Return (X, Y) of the center of cell containing provided text 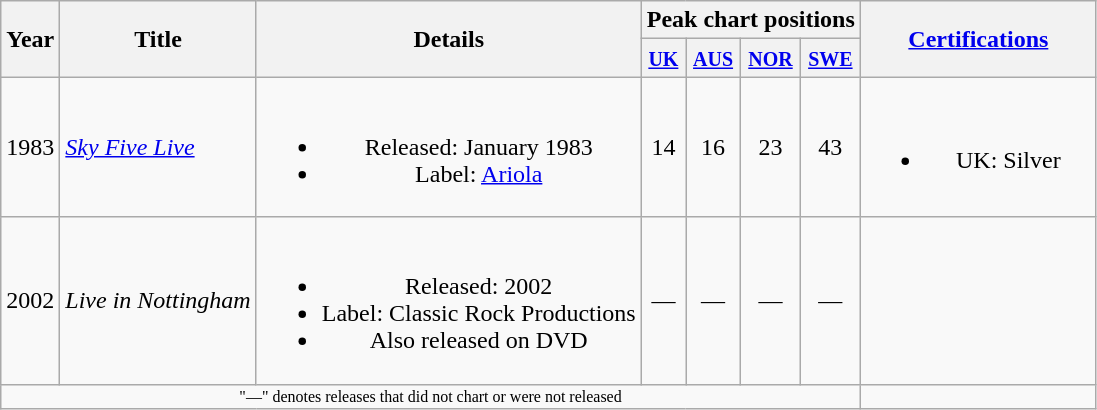
1983 (30, 147)
UK (663, 58)
SWE (830, 58)
Peak chart positions (750, 20)
Details (448, 39)
Year (30, 39)
Title (158, 39)
43 (830, 147)
Sky Five Live (158, 147)
NOR (771, 58)
Certifications (978, 39)
UK: Silver (978, 147)
Released: January 1983Label: Ariola (448, 147)
AUS (714, 58)
23 (771, 147)
14 (663, 147)
Released: 2002Label: Classic Rock ProductionsAlso released on DVD (448, 300)
"—" denotes releases that did not chart or were not released (431, 396)
16 (714, 147)
2002 (30, 300)
Live in Nottingham (158, 300)
